From the cell containing the given text, extract its center point as (X, Y) coordinate. 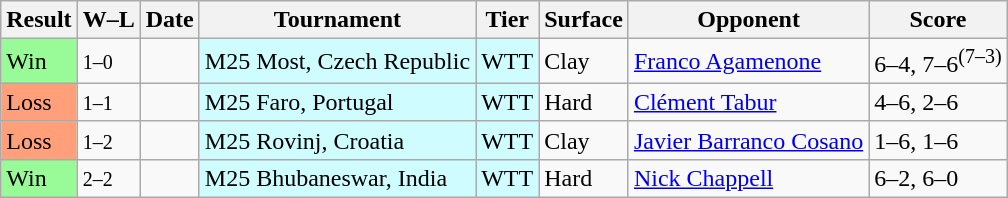
1–6, 1–6 (938, 140)
W–L (108, 20)
1–1 (108, 102)
1–0 (108, 62)
Surface (584, 20)
Franco Agamenone (748, 62)
1–2 (108, 140)
M25 Bhubaneswar, India (337, 178)
Javier Barranco Cosano (748, 140)
Tier (508, 20)
M25 Most, Czech Republic (337, 62)
Clément Tabur (748, 102)
M25 Rovinj, Croatia (337, 140)
M25 Faro, Portugal (337, 102)
6–4, 7–6(7–3) (938, 62)
Result (39, 20)
6–2, 6–0 (938, 178)
4–6, 2–6 (938, 102)
Nick Chappell (748, 178)
Tournament (337, 20)
Opponent (748, 20)
2–2 (108, 178)
Score (938, 20)
Date (170, 20)
